From the cell containing the given text, extract its center point as (X, Y) coordinate. 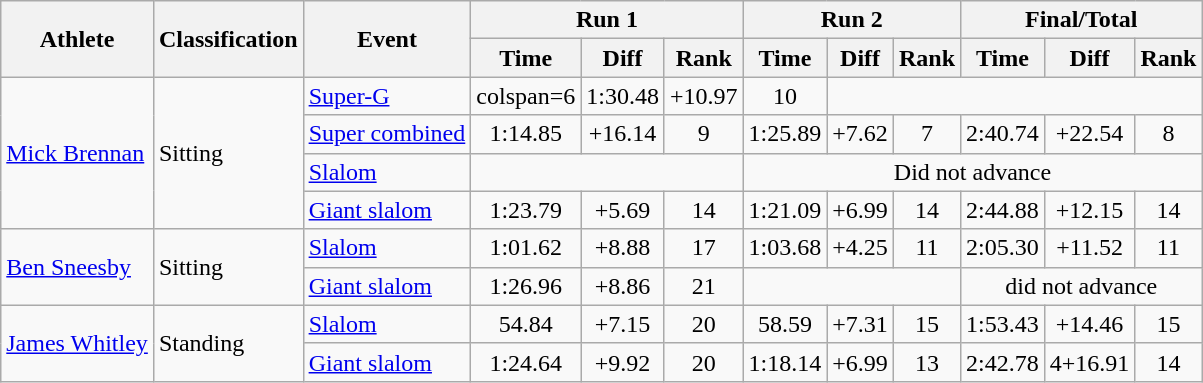
9 (704, 134)
+8.88 (623, 248)
4+16.91 (1090, 362)
13 (926, 362)
Run 1 (607, 20)
+7.15 (623, 324)
James Whitley (78, 343)
did not advance (1082, 286)
+16.14 (623, 134)
+8.86 (623, 286)
7 (926, 134)
Standing (228, 343)
1:25.89 (785, 134)
10 (785, 96)
1:24.64 (526, 362)
1:03.68 (785, 248)
1:23.79 (526, 210)
Run 2 (852, 20)
2:40.74 (1003, 134)
Mick Brennan (78, 153)
Did not advance (972, 172)
8 (1168, 134)
+11.52 (1090, 248)
Super combined (387, 134)
Ben Sneesby (78, 267)
+12.15 (1090, 210)
58.59 (785, 324)
Athlete (78, 39)
Super-G (387, 96)
1:21.09 (785, 210)
+9.92 (623, 362)
+5.69 (623, 210)
1:14.85 (526, 134)
+22.54 (1090, 134)
2:42.78 (1003, 362)
+4.25 (860, 248)
+10.97 (704, 96)
21 (704, 286)
2:44.88 (1003, 210)
1:18.14 (785, 362)
Final/Total (1082, 20)
17 (704, 248)
colspan=6 (526, 96)
Event (387, 39)
Classification (228, 39)
1:30.48 (623, 96)
2:05.30 (1003, 248)
1:01.62 (526, 248)
1:26.96 (526, 286)
+7.62 (860, 134)
+14.46 (1090, 324)
+7.31 (860, 324)
1:53.43 (1003, 324)
54.84 (526, 324)
